Search for the cell housing the specified text and yield its (x, y) center coordinate. 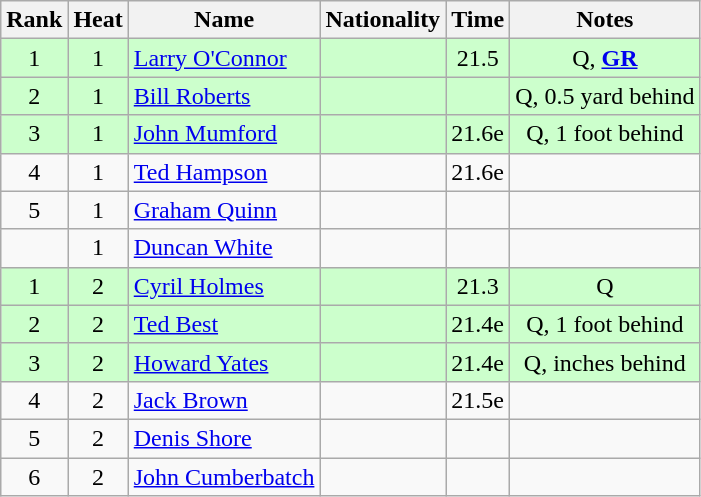
21.3 (478, 286)
Name (224, 20)
Denis Shore (224, 438)
Q, GR (605, 58)
John Cumberbatch (224, 477)
John Mumford (224, 134)
Cyril Holmes (224, 286)
21.5e (478, 400)
Ted Best (224, 324)
Heat (98, 20)
6 (34, 477)
Q (605, 286)
Duncan White (224, 248)
Graham Quinn (224, 210)
Howard Yates (224, 362)
Q, inches behind (605, 362)
21.5 (478, 58)
Jack Brown (224, 400)
Larry O'Connor (224, 58)
Rank (34, 20)
Time (478, 20)
Nationality (383, 20)
Bill Roberts (224, 96)
Q, 0.5 yard behind (605, 96)
Ted Hampson (224, 172)
Notes (605, 20)
